Identify which cell holds the provided text, then report its [X, Y] central coordinate. 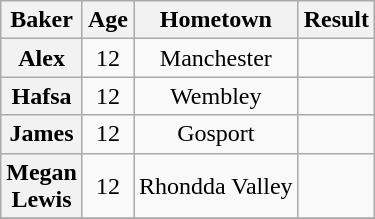
MeganLewis [42, 186]
Gosport [216, 134]
Hometown [216, 20]
Baker [42, 20]
Wembley [216, 96]
Age [108, 20]
James [42, 134]
Hafsa [42, 96]
Alex [42, 58]
Result [336, 20]
Manchester [216, 58]
Rhondda Valley [216, 186]
